Provide the [X, Y] coordinate of the cell's center where the given text is located.  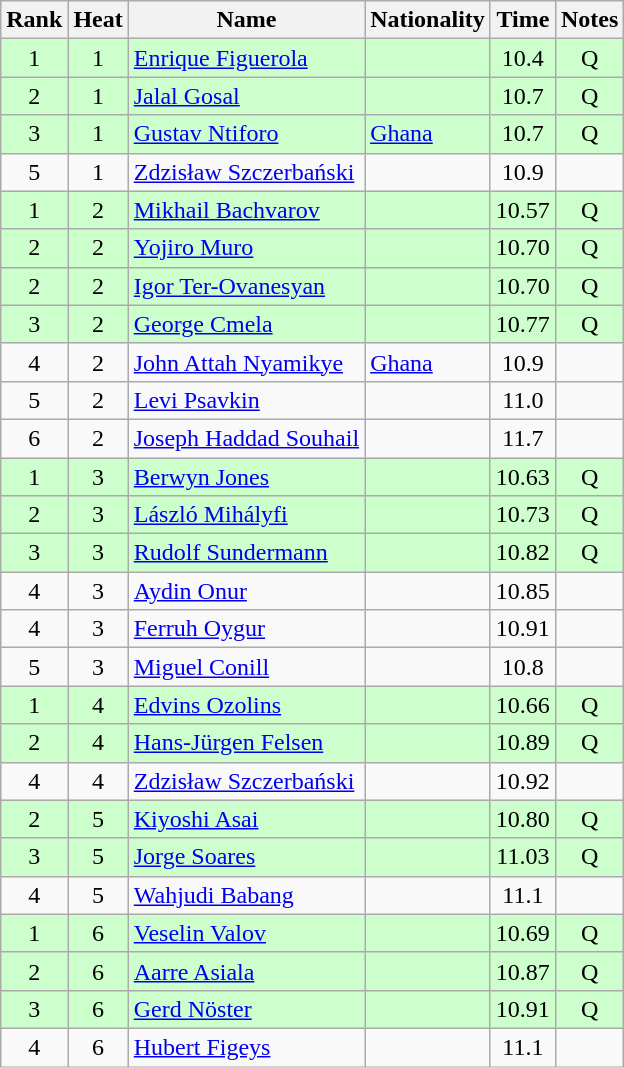
10.8 [522, 667]
10.89 [522, 743]
George Cmela [246, 324]
Wahjudi Babang [246, 895]
Levi Psavkin [246, 400]
John Attah Nyamikye [246, 362]
Rank [34, 20]
Berwyn Jones [246, 477]
Aarre Asiala [246, 971]
Joseph Haddad Souhail [246, 438]
10.92 [522, 781]
10.57 [522, 210]
Aydin Onur [246, 591]
Mikhail Bachvarov [246, 210]
Jalal Gosal [246, 96]
Yojiro Muro [246, 248]
11.03 [522, 857]
Nationality [428, 20]
Ferruh Oygur [246, 629]
Heat [98, 20]
Veselin Valov [246, 933]
Gerd Nöster [246, 1009]
László Mihályfi [246, 515]
10.63 [522, 477]
11.7 [522, 438]
Igor Ter-Ovanesyan [246, 286]
10.80 [522, 819]
Hans-Jürgen Felsen [246, 743]
10.66 [522, 705]
10.69 [522, 933]
10.73 [522, 515]
Edvins Ozolins [246, 705]
Hubert Figeys [246, 1047]
Gustav Ntiforo [246, 134]
10.77 [522, 324]
Notes [589, 20]
Name [246, 20]
10.85 [522, 591]
10.87 [522, 971]
Kiyoshi Asai [246, 819]
10.82 [522, 553]
Miguel Conill [246, 667]
Jorge Soares [246, 857]
Rudolf Sundermann [246, 553]
11.0 [522, 400]
Time [522, 20]
Enrique Figuerola [246, 58]
10.4 [522, 58]
